Output the (x, y) coordinate of the center of the cell containing the given text.  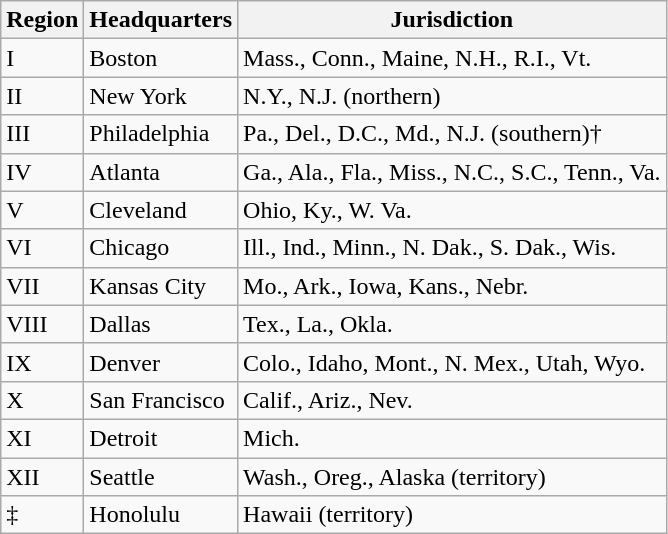
IV (42, 172)
Colo., Idaho, Mont., N. Mex., Utah, Wyo. (452, 362)
Jurisdiction (452, 20)
Wash., Oreg., Alaska (territory) (452, 477)
Boston (161, 58)
Ill., Ind., Minn., N. Dak., S. Dak., Wis. (452, 248)
I (42, 58)
Kansas City (161, 286)
III (42, 134)
Mass., Conn., Maine, N.H., R.I., Vt. (452, 58)
VI (42, 248)
Detroit (161, 438)
Ga., Ala., Fla., Miss., N.C., S.C., Tenn., Va. (452, 172)
Chicago (161, 248)
San Francisco (161, 400)
II (42, 96)
Hawaii (territory) (452, 515)
Region (42, 20)
‡ (42, 515)
New York (161, 96)
VII (42, 286)
XII (42, 477)
VIII (42, 324)
Mich. (452, 438)
Tex., La., Okla. (452, 324)
Dallas (161, 324)
Philadelphia (161, 134)
Ohio, Ky., W. Va. (452, 210)
Denver (161, 362)
Calif., Ariz., Nev. (452, 400)
Seattle (161, 477)
Mo., Ark., Iowa, Kans., Nebr. (452, 286)
X (42, 400)
Cleveland (161, 210)
N.Y., N.J. (northern) (452, 96)
Headquarters (161, 20)
XI (42, 438)
V (42, 210)
Atlanta (161, 172)
Honolulu (161, 515)
Pa., Del., D.C., Md., N.J. (southern)† (452, 134)
IX (42, 362)
